Detect which cell encompasses the target text, then output its [X, Y] center coordinate. 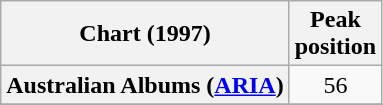
Australian Albums (ARIA) [145, 85]
Chart (1997) [145, 34]
56 [335, 85]
Peakposition [335, 34]
